For the text-containing cell, return its midpoint in [x, y] coordinate format. 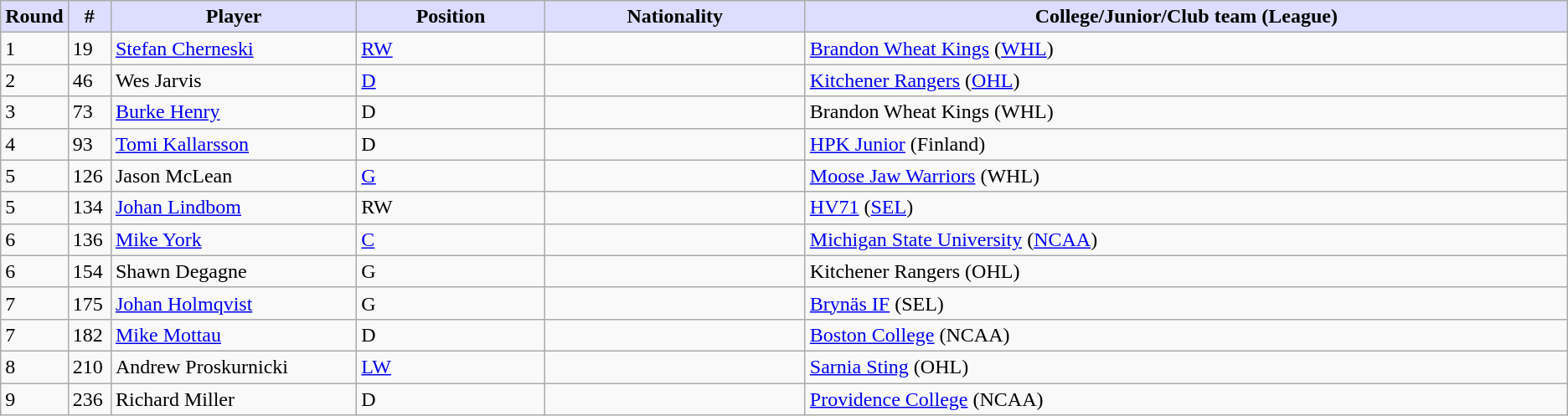
19 [89, 49]
Burke Henry [233, 112]
182 [89, 335]
8 [34, 367]
Sarnia Sting (OHL) [1186, 367]
1 [34, 49]
Andrew Proskurnicki [233, 367]
175 [89, 303]
Player [233, 17]
Tomi Kallarsson [233, 144]
2 [34, 80]
3 [34, 112]
College/Junior/Club team (League) [1186, 17]
236 [89, 399]
Nationality [675, 17]
Richard Miller [233, 399]
C [451, 239]
Round [34, 17]
# [89, 17]
Boston College (NCAA) [1186, 335]
Shawn Degagne [233, 271]
Position [451, 17]
Moose Jaw Warriors (WHL) [1186, 176]
Johan Lindbom [233, 208]
HPK Junior (Finland) [1186, 144]
LW [451, 367]
4 [34, 144]
46 [89, 80]
73 [89, 112]
93 [89, 144]
134 [89, 208]
HV71 (SEL) [1186, 208]
Mike York [233, 239]
126 [89, 176]
Johan Holmqvist [233, 303]
Mike Mottau [233, 335]
Stefan Cherneski [233, 49]
136 [89, 239]
154 [89, 271]
Michigan State University (NCAA) [1186, 239]
Wes Jarvis [233, 80]
Brynäs IF (SEL) [1186, 303]
9 [34, 399]
Providence College (NCAA) [1186, 399]
Jason McLean [233, 176]
210 [89, 367]
